Pinpoint the cell where the given text exists, returning its (x, y) midpoint coordinate. 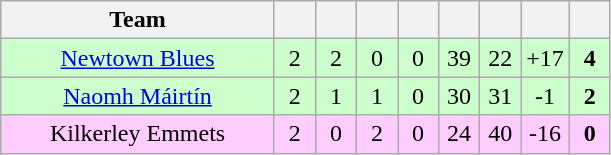
30 (460, 96)
Team (138, 20)
4 (590, 58)
24 (460, 134)
40 (500, 134)
31 (500, 96)
22 (500, 58)
-16 (546, 134)
Naomh Máirtín (138, 96)
Newtown Blues (138, 58)
+17 (546, 58)
39 (460, 58)
Kilkerley Emmets (138, 134)
-1 (546, 96)
